Search for the cell housing the specified text and yield its (x, y) center coordinate. 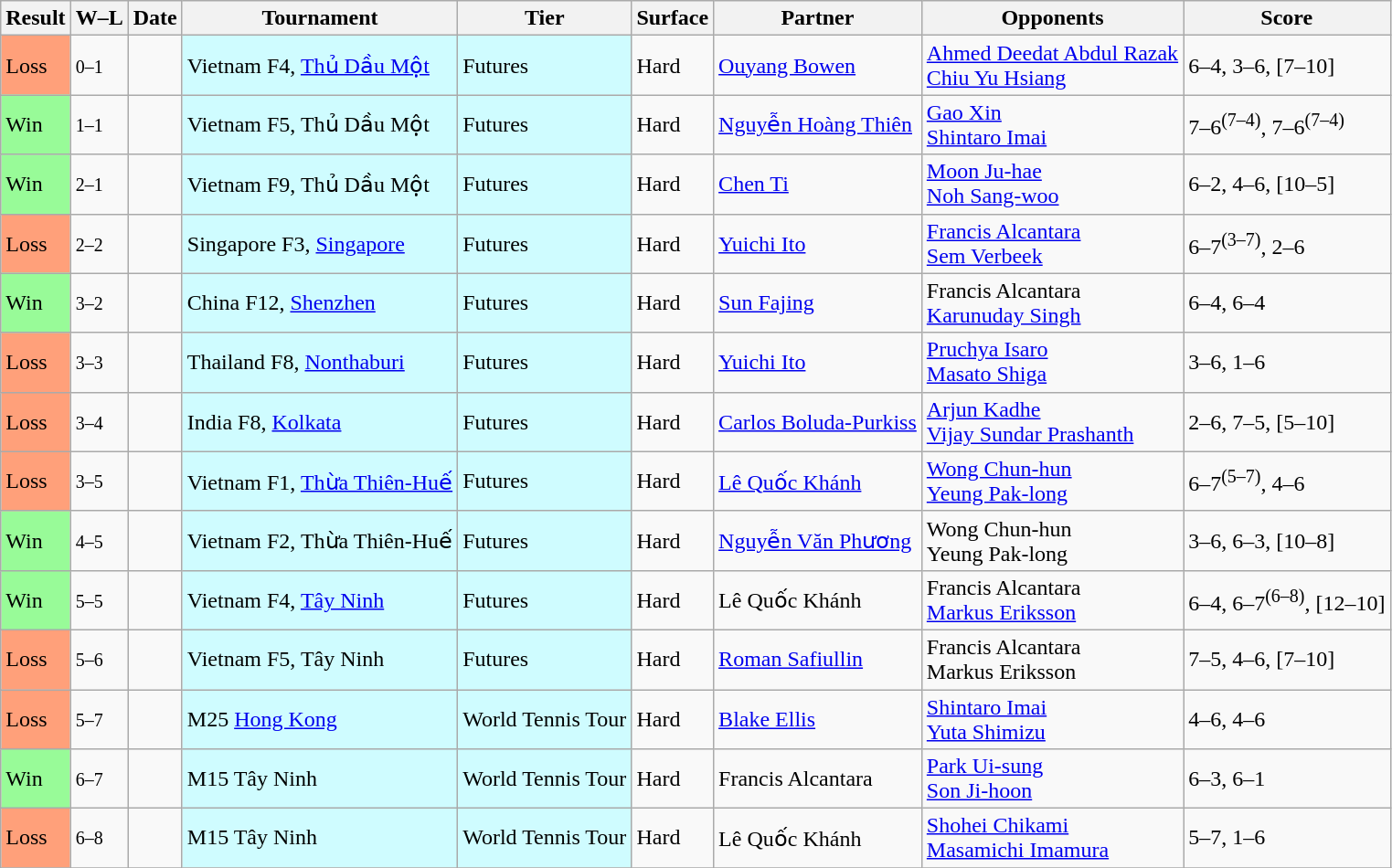
7–5, 4–6, [7–10] (1287, 660)
5–5 (99, 599)
Gao Xin Shintaro Imai (1052, 124)
Vietnam F5, Tây Ninh (320, 660)
Vietnam F1, Thừa Thiên-Huế (320, 481)
5–7 (99, 718)
3–5 (99, 481)
Partner (818, 18)
Thailand F8, Nonthaburi (320, 362)
Francis Alcantara Karunuday Singh (1052, 303)
1–1 (99, 124)
Vietnam F4, Thủ Dầu Một (320, 66)
Ahmed Deedat Abdul Razak Chiu Yu Hsiang (1052, 66)
Score (1287, 18)
6–3, 6–1 (1287, 778)
Pruchya Isaro Masato Shiga (1052, 362)
India F8, Kolkata (320, 422)
M25 Hong Kong (320, 718)
5–6 (99, 660)
Vietnam F4, Tây Ninh (320, 599)
6–4, 6–7(6–8), [12–10] (1287, 599)
Vietnam F5, Thủ Dầu Một (320, 124)
3–6, 1–6 (1287, 362)
2–2 (99, 243)
Nguyễn Văn Phương (818, 541)
6–7(5–7), 4–6 (1287, 481)
4–5 (99, 541)
Shintaro Imai Yuta Shimizu (1052, 718)
Vietnam F2, Thừa Thiên-Huế (320, 541)
6–7 (99, 778)
6–4, 3–6, [7–10] (1287, 66)
5–7, 1–6 (1287, 839)
6–7(3–7), 2–6 (1287, 243)
Francis Alcantara Sem Verbeek (1052, 243)
3–3 (99, 362)
Sun Fajing (818, 303)
Nguyễn Hoàng Thiên (818, 124)
6–2, 4–6, [10–5] (1287, 185)
Singapore F3, Singapore (320, 243)
Opponents (1052, 18)
Date (155, 18)
Moon Ju-hae Noh Sang-woo (1052, 185)
Ouyang Bowen (818, 66)
6–4, 6–4 (1287, 303)
Tournament (320, 18)
W–L (99, 18)
3–6, 6–3, [10–8] (1287, 541)
Surface (673, 18)
Arjun Kadhe Vijay Sundar Prashanth (1052, 422)
Vietnam F9, Thủ Dầu Một (320, 185)
China F12, Shenzhen (320, 303)
Blake Ellis (818, 718)
Chen Ti (818, 185)
Park Ui-sung Son Ji-hoon (1052, 778)
2–1 (99, 185)
Roman Safiullin (818, 660)
Result (36, 18)
0–1 (99, 66)
Francis Alcantara (818, 778)
Tier (545, 18)
2–6, 7–5, [5–10] (1287, 422)
Shohei Chikami Masamichi Imamura (1052, 839)
3–2 (99, 303)
6–8 (99, 839)
4–6, 4–6 (1287, 718)
Carlos Boluda-Purkiss (818, 422)
7–6(7–4), 7–6(7–4) (1287, 124)
3–4 (99, 422)
